Determine the [x, y] coordinate at the center of the cell enclosing the given text.  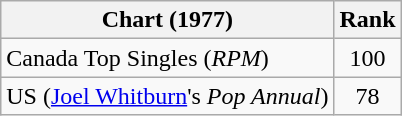
Chart (1977) [168, 20]
100 [368, 58]
Canada Top Singles (RPM) [168, 58]
US (Joel Whitburn's Pop Annual) [168, 96]
78 [368, 96]
Rank [368, 20]
